Locate the cell with the specified text and output its (x, y) center coordinate. 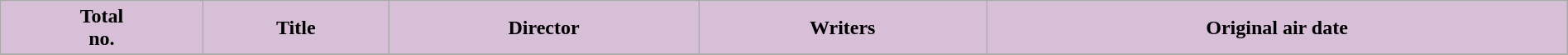
Writers (842, 28)
Title (296, 28)
Totalno. (102, 28)
Original air date (1277, 28)
Director (544, 28)
